Output the (X, Y) coordinate of the center of the cell containing the given text.  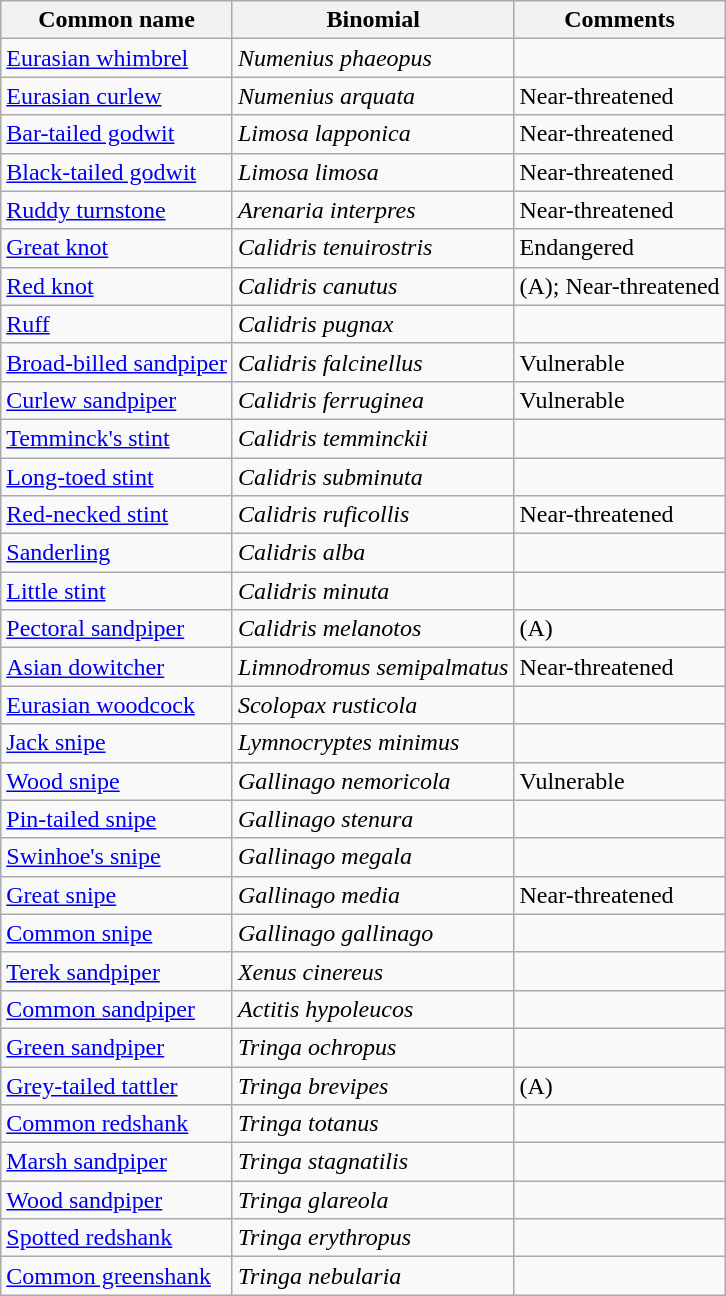
Binomial (373, 20)
Calidris ruficollis (373, 515)
Tringa glareola (373, 1200)
Red knot (117, 286)
Sanderling (117, 553)
Common snipe (117, 933)
Calidris falcinellus (373, 362)
Bar-tailed godwit (117, 134)
Common greenshank (117, 1276)
Tringa totanus (373, 1124)
Arenaria interpres (373, 210)
Marsh sandpiper (117, 1162)
Black-tailed godwit (117, 172)
Endangered (620, 248)
Temminck's stint (117, 438)
Tringa ochropus (373, 1047)
Wood snipe (117, 781)
Limnodromus semipalmatus (373, 667)
Green sandpiper (117, 1047)
Comments (620, 20)
Broad-billed sandpiper (117, 362)
Limosa lapponica (373, 134)
Swinhoe's snipe (117, 857)
Gallinago stenura (373, 819)
Tringa erythropus (373, 1238)
Calidris tenuirostris (373, 248)
Gallinago megala (373, 857)
Calidris alba (373, 553)
Red-necked stint (117, 515)
Calidris canutus (373, 286)
Tringa brevipes (373, 1085)
Pin-tailed snipe (117, 819)
Little stint (117, 591)
Wood sandpiper (117, 1200)
Xenus cinereus (373, 971)
Common name (117, 20)
Grey-tailed tattler (117, 1085)
Gallinago gallinago (373, 933)
Calidris ferruginea (373, 400)
Eurasian whimbrel (117, 58)
Lymnocryptes minimus (373, 743)
Common redshank (117, 1124)
Spotted redshank (117, 1238)
Ruff (117, 324)
Calidris melanotos (373, 629)
Numenius phaeopus (373, 58)
Long-toed stint (117, 477)
Asian dowitcher (117, 667)
Terek sandpiper (117, 971)
Great knot (117, 248)
Curlew sandpiper (117, 400)
Pectoral sandpiper (117, 629)
Common sandpiper (117, 1009)
Tringa stagnatilis (373, 1162)
Calidris minuta (373, 591)
Eurasian woodcock (117, 705)
Jack snipe (117, 743)
Calidris subminuta (373, 477)
Gallinago media (373, 895)
Calidris pugnax (373, 324)
Actitis hypoleucos (373, 1009)
Numenius arquata (373, 96)
(A); Near-threatened (620, 286)
Tringa nebularia (373, 1276)
Eurasian curlew (117, 96)
Great snipe (117, 895)
Scolopax rusticola (373, 705)
Limosa limosa (373, 172)
Gallinago nemoricola (373, 781)
Ruddy turnstone (117, 210)
Calidris temminckii (373, 438)
